Determine the (x, y) coordinate at the center of the cell enclosing the given text.  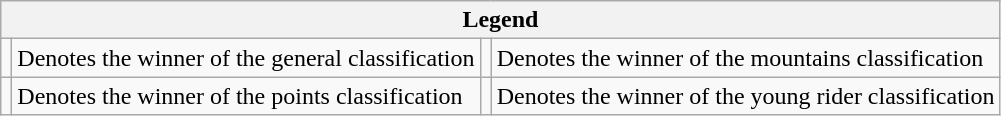
Denotes the winner of the general classification (246, 58)
Denotes the winner of the young rider classification (746, 96)
Denotes the winner of the mountains classification (746, 58)
Denotes the winner of the points classification (246, 96)
Legend (500, 20)
